Return [x, y] of the center of cell containing provided text 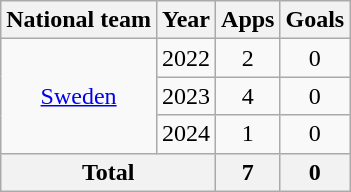
Sweden [79, 96]
7 [248, 172]
Total [108, 172]
2023 [186, 96]
Apps [248, 20]
4 [248, 96]
1 [248, 134]
2 [248, 58]
2022 [186, 58]
Goals [315, 20]
National team [79, 20]
Year [186, 20]
2024 [186, 134]
